For the text-containing cell, return its midpoint in (X, Y) coordinate format. 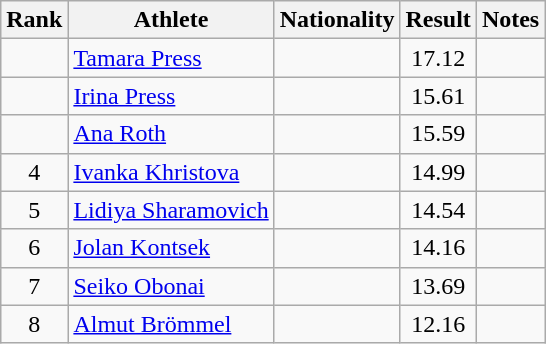
Jolan Kontsek (171, 248)
4 (34, 172)
5 (34, 210)
13.69 (438, 286)
15.59 (438, 134)
Ana Roth (171, 134)
6 (34, 248)
17.12 (438, 58)
Tamara Press (171, 58)
Ivanka Khristova (171, 172)
Nationality (337, 20)
14.54 (438, 210)
8 (34, 324)
Almut Brömmel (171, 324)
Irina Press (171, 96)
7 (34, 286)
Rank (34, 20)
14.16 (438, 248)
15.61 (438, 96)
Result (438, 20)
12.16 (438, 324)
Notes (510, 20)
Lidiya Sharamovich (171, 210)
14.99 (438, 172)
Seiko Obonai (171, 286)
Athlete (171, 20)
